Locate the cell with the specified text and output its [x, y] center coordinate. 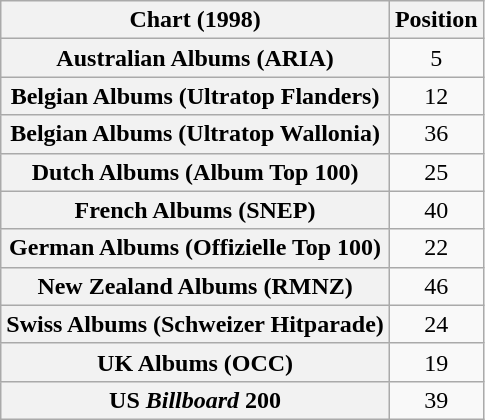
40 [436, 210]
19 [436, 362]
25 [436, 172]
12 [436, 96]
Dutch Albums (Album Top 100) [196, 172]
French Albums (SNEP) [196, 210]
39 [436, 400]
US Billboard 200 [196, 400]
Australian Albums (ARIA) [196, 58]
Swiss Albums (Schweizer Hitparade) [196, 324]
UK Albums (OCC) [196, 362]
46 [436, 286]
Belgian Albums (Ultratop Wallonia) [196, 134]
5 [436, 58]
36 [436, 134]
Position [436, 20]
Belgian Albums (Ultratop Flanders) [196, 96]
New Zealand Albums (RMNZ) [196, 286]
22 [436, 248]
Chart (1998) [196, 20]
German Albums (Offizielle Top 100) [196, 248]
24 [436, 324]
